Determine the [X, Y] coordinate at the center of the cell enclosing the given text.  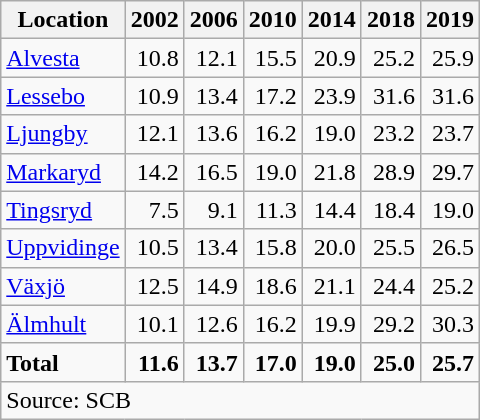
Uppvidinge [63, 248]
Alvesta [63, 58]
12.5 [154, 286]
2018 [390, 20]
11.3 [272, 210]
23.9 [332, 96]
9.1 [214, 210]
25.0 [390, 362]
12.6 [214, 324]
16.5 [214, 172]
Växjö [63, 286]
2010 [272, 20]
26.5 [450, 248]
14.2 [154, 172]
25.5 [390, 248]
Älmhult [63, 324]
15.8 [272, 248]
18.4 [390, 210]
23.7 [450, 134]
20.9 [332, 58]
2014 [332, 20]
29.2 [390, 324]
28.9 [390, 172]
Tingsryd [63, 210]
Location [63, 20]
19.9 [332, 324]
10.8 [154, 58]
29.7 [450, 172]
30.3 [450, 324]
10.9 [154, 96]
10.1 [154, 324]
15.5 [272, 58]
2019 [450, 20]
23.2 [390, 134]
11.6 [154, 362]
10.5 [154, 248]
25.7 [450, 362]
13.7 [214, 362]
21.8 [332, 172]
17.2 [272, 96]
13.6 [214, 134]
14.4 [332, 210]
7.5 [154, 210]
Markaryd [63, 172]
Lessebo [63, 96]
14.9 [214, 286]
2006 [214, 20]
2002 [154, 20]
24.4 [390, 286]
21.1 [332, 286]
Ljungby [63, 134]
25.9 [450, 58]
17.0 [272, 362]
Source: SCB [240, 400]
20.0 [332, 248]
Total [63, 362]
18.6 [272, 286]
